Determine the (x, y) coordinate at the center of the cell enclosing the given text.  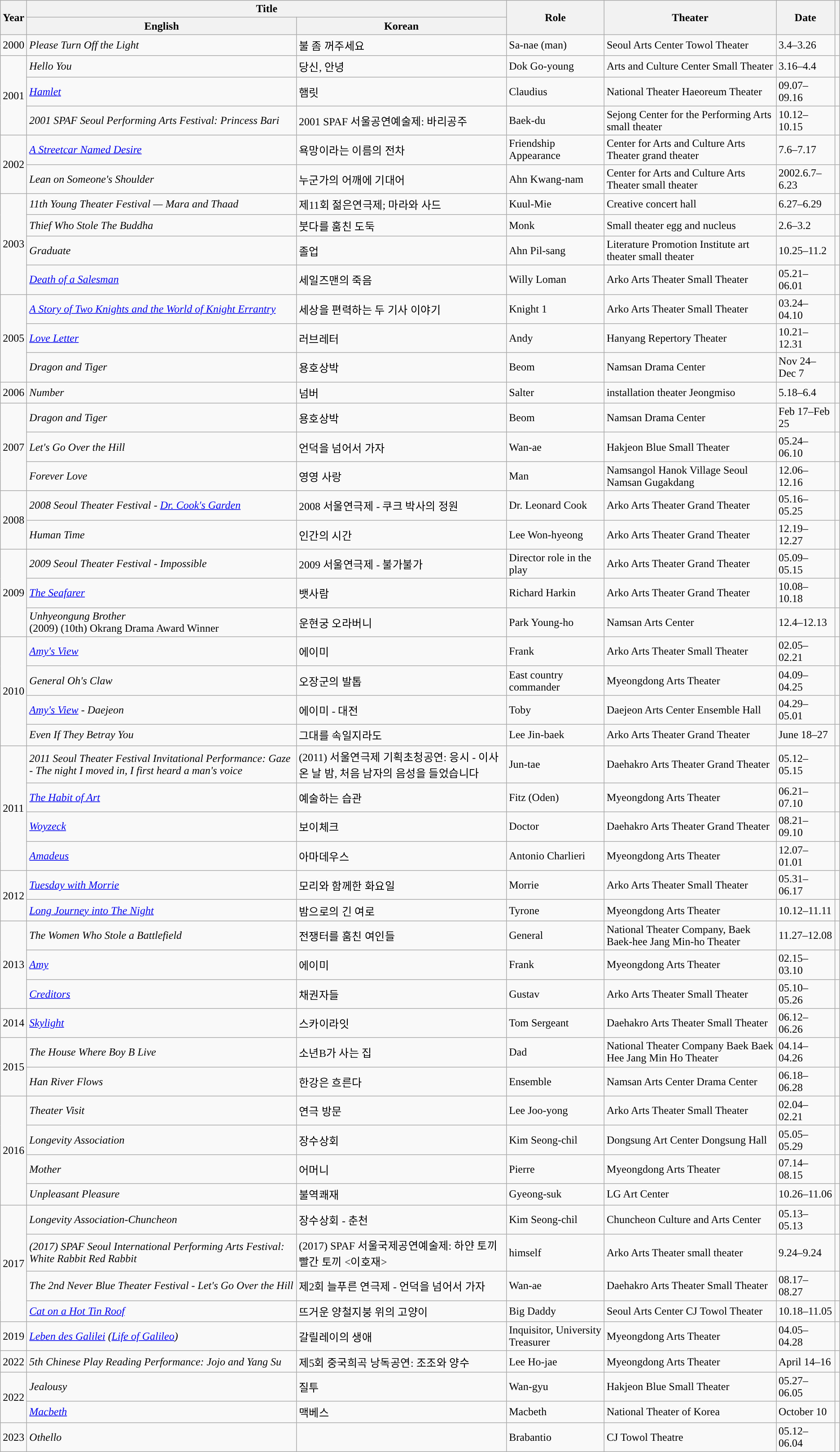
The Seafarer (162, 593)
제2회 늘푸른 연극제 - 언덕을 넘어서 가자 (401, 1286)
Tyrone (556, 911)
Knight 1 (556, 309)
04.29–05.01 (806, 709)
Small theater egg and nucleus (690, 225)
Year (13, 18)
Longevity Association-Chuncheon (162, 1219)
02.15–03.10 (806, 964)
07.14–08.15 (806, 1169)
Namsan Arts Center Drama Center (690, 1081)
Ensemble (556, 1081)
05.13–05.13 (806, 1219)
(2017) SPAF 서울국제공연예술제: 하얀 토끼 빨간 토끼 <이호재> (401, 1253)
넘버 (401, 392)
Namsangol Hanok Village Seoul Namsan Gugakdang (690, 476)
Nov 24–Dec 7 (806, 367)
Dok Go-young (556, 66)
English (162, 26)
10.08–10.18 (806, 593)
Long Journey into The Night (162, 911)
Friendship Appearance (556, 150)
2015 (13, 1067)
2002.6.7–6.23 (806, 179)
한강은 흐른다 (401, 1081)
Creative concert hall (690, 204)
갈릴레이의 생애 (401, 1336)
2001 (13, 95)
Woyzeck (162, 827)
A Streetcar Named Desire (162, 150)
어머니 (401, 1169)
04.14–04.26 (806, 1052)
Theater Visit (162, 1111)
제5회 중국희곡 낭독공연: 조조와 양수 (401, 1361)
Hanyang Repertory Theater (690, 339)
05.16–05.25 (806, 506)
Feb 17–Feb 25 (806, 418)
제11회 젊은연극제; 마라와 사드 (401, 204)
6.27–6.29 (806, 204)
Daejeon Arts Center Ensemble Hall (690, 709)
2010 (13, 691)
누군가의 어깨에 기대어 (401, 179)
인간의 시간 (401, 534)
Gyeong-suk (556, 1194)
installation theater Jeongmiso (690, 392)
Jealousy (162, 1386)
06.21–07.10 (806, 797)
Human Time (162, 534)
채권자들 (401, 994)
졸업 (401, 251)
Fitz (Oden) (556, 797)
03.24–04.10 (806, 309)
불 좀 꺼주세요 (401, 45)
2005 (13, 339)
Chuncheon Culture and Arts Center (690, 1219)
(2011) 서울연극제 기획초청공연: 응시 - 이사 온 날 밤, 처음 남자의 음성을 들었습니다 (401, 764)
Hamlet (162, 92)
Othello (162, 1437)
06.12–06.26 (806, 1023)
10.25–11.2 (806, 251)
운현궁 오라버니 (401, 622)
CJ Towol Theatre (690, 1437)
The 2nd Never Blue Theater Festival - Let's Go Over the Hill (162, 1286)
2008 (13, 520)
Title (267, 9)
Han River Flows (162, 1081)
소년B가 사는 집 (401, 1052)
5th Chinese Play Reading Performance: Jojo and Yang Su (162, 1361)
Baek-du (556, 120)
뜨거운 양철지붕 위의 고양이 (401, 1311)
2003 (13, 244)
오장군의 발톱 (401, 681)
Gustav (556, 994)
Inquisitor, University Treasurer (556, 1336)
러브레터 (401, 339)
(2017) SPAF Seoul International Performing Arts Festival: White Rabbit Red Rabbit (162, 1253)
Dr. Leonard Cook (556, 506)
12.4–12.13 (806, 622)
Doctor (556, 827)
12.19–12.27 (806, 534)
National Theater Company Baek Baek Hee Jang Min Ho Theater (690, 1052)
Amadeus (162, 856)
붓다를 훔친 도둑 (401, 225)
08.21–09.10 (806, 827)
Andy (556, 339)
2019 (13, 1336)
Center for Arts and Culture Arts Theater small theater (690, 179)
Unhyeongung Brother(2009) (10th) Okrang Drama Award Winner (162, 622)
그대를 속일지라도 (401, 735)
Lean on Someone's Shoulder (162, 179)
Lee Jin-baek (556, 735)
2023 (13, 1437)
Jun-tae (556, 764)
The Habit of Art (162, 797)
5.18–6.4 (806, 392)
Lee Won-hyeong (556, 534)
Arko Arts Theater small theater (690, 1253)
Tuesday with Morrie (162, 885)
Ahn Kwang-nam (556, 179)
Man (556, 476)
Sa-nae (man) (556, 45)
Cat on a Hot Tin Roof (162, 1311)
11th Young Theater Festival — Mara and Thaad (162, 204)
04.05–04.28 (806, 1336)
LG Art Center (690, 1194)
Amy's View (162, 651)
04.09–04.25 (806, 681)
Pierre (556, 1169)
Lee Joo-yong (556, 1111)
Let's Go Over the Hill (162, 447)
2017 (13, 1263)
Even If They Betray You (162, 735)
Brabantio (556, 1437)
보이체크 (401, 827)
Love Letter (162, 339)
General Oh's Claw (162, 681)
2002 (13, 164)
장수상회 (401, 1140)
밤으로의 긴 여로 (401, 911)
2006 (13, 392)
Arts and Culture Center Small Theater (690, 66)
Claudius (556, 92)
2011 (13, 808)
장수상회 - 춘천 (401, 1219)
Death of a Salesman (162, 279)
2009 Seoul Theater Festival - Impossible (162, 564)
질투 (401, 1386)
09.07–09.16 (806, 92)
12.06–12.16 (806, 476)
National Theater of Korea (690, 1412)
October 10 (806, 1412)
2.6–3.2 (806, 225)
12.07–01.01 (806, 856)
아마데우스 (401, 856)
02.04–02.21 (806, 1111)
Namsan Arts Center (690, 622)
himself (556, 1253)
10.12–11.11 (806, 911)
2014 (13, 1023)
Date (806, 18)
Forever Love (162, 476)
02.05–02.21 (806, 651)
2008 서울연극제 - 쿠크 박사의 정원 (401, 506)
연극 방문 (401, 1111)
Richard Harkin (556, 593)
Antonio Charlieri (556, 856)
Thief Who Stole The Buddha (162, 225)
Theater (690, 18)
10.26–11.06 (806, 1194)
불역쾌재 (401, 1194)
Amy (162, 964)
2009 서울연극제 - 불가불가 (401, 564)
General (556, 936)
Leben des Galilei (Life of Galileo) (162, 1336)
The House Where Boy B Live (162, 1052)
Big Daddy (556, 1311)
Graduate (162, 251)
Center for Arts and Culture Arts Theater grand theater (690, 150)
모리와 함께한 화요일 (401, 885)
Number (162, 392)
2001 SPAF Seoul Performing Arts Festival: Princess Bari (162, 120)
05.10–05.26 (806, 994)
Korean (401, 26)
2001 SPAF 서울공연예술제: 바리공주 (401, 120)
Hello You (162, 66)
Seoul Arts Center Towol Theater (690, 45)
2009 (13, 593)
A Story of Two Knights and the World of Knight Errantry (162, 309)
05.09–05.15 (806, 564)
10.12–10.15 (806, 120)
08.17–08.27 (806, 1286)
June 18–27 (806, 735)
Lee Ho-jae (556, 1361)
2000 (13, 45)
Salter (556, 392)
10.18–11.05 (806, 1311)
05.12–06.04 (806, 1437)
2008 Seoul Theater Festival - Dr. Cook's Garden (162, 506)
Dad (556, 1052)
햄릿 (401, 92)
Park Young-ho (556, 622)
2012 (13, 896)
05.12–05.15 (806, 764)
3.16–4.4 (806, 66)
National Theater Haeoreum Theater (690, 92)
9.24–9.24 (806, 1253)
언덕을 넘어서 가자 (401, 447)
2007 (13, 447)
욕망이라는 이름의 전차 (401, 150)
2011 Seoul Theater Festival Invitational Performance: Gaze - The night I moved in, I first heard a man's voice (162, 764)
05.24–06.10 (806, 447)
Tom Sergeant (556, 1023)
Ahn Pil-sang (556, 251)
Creditors (162, 994)
East country commander (556, 681)
Longevity Association (162, 1140)
2016 (13, 1150)
05.21–06.01 (806, 279)
05.05–05.29 (806, 1140)
예술하는 습관 (401, 797)
Dongsung Art Center Dongsung Hall (690, 1140)
7.6–7.17 (806, 150)
당신, 안녕 (401, 66)
Amy's View - Daejeon (162, 709)
Please Turn Off the Light (162, 45)
뱃사람 (401, 593)
Seoul Arts Center CJ Towol Theater (690, 1311)
스카이라잇 (401, 1023)
11.27–12.08 (806, 936)
2013 (13, 964)
Role (556, 18)
The Women Who Stole a Battlefield (162, 936)
Director role in the play (556, 564)
Toby (556, 709)
영영 사랑 (401, 476)
05.31–06.17 (806, 885)
06.18–06.28 (806, 1081)
세일즈맨의 죽음 (401, 279)
Literature Promotion Institute art theater small theater (690, 251)
Unpleasant Pleasure (162, 1194)
Mother (162, 1169)
April 14–16 (806, 1361)
Monk (556, 225)
에이미 - 대전 (401, 709)
Sejong Center for the Performing Arts small theater (690, 120)
National Theater Company, Baek Baek-hee Jang Min-ho Theater (690, 936)
05.27–06.05 (806, 1386)
세상을 편력하는 두 기사 이야기 (401, 309)
전쟁터를 훔친 여인들 (401, 936)
Kuul-Mie (556, 204)
Skylight (162, 1023)
Wan-gyu (556, 1386)
10.21–12.31 (806, 339)
맥베스 (401, 1412)
Morrie (556, 885)
3.4–3.26 (806, 45)
Willy Loman (556, 279)
